Detect which cell encompasses the target text, then output its [x, y] center coordinate. 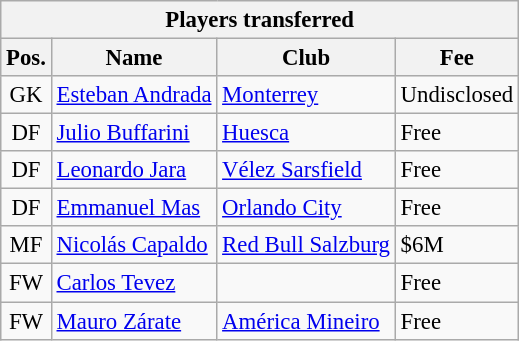
Club [306, 58]
Carlos Tevez [134, 283]
Julio Buffarini [134, 133]
América Mineiro [306, 321]
Vélez Sarsfield [306, 170]
Orlando City [306, 208]
Esteban Andrada [134, 95]
$6M [456, 245]
Monterrey [306, 95]
Name [134, 58]
Pos. [26, 58]
Mauro Zárate [134, 321]
MF [26, 245]
Red Bull Salzburg [306, 245]
Huesca [306, 133]
Players transferred [260, 20]
Leonardo Jara [134, 170]
Fee [456, 58]
GK [26, 95]
Emmanuel Mas [134, 208]
Nicolás Capaldo [134, 245]
Undisclosed [456, 95]
